Pinpoint the cell where the given text exists, returning its [X, Y] midpoint coordinate. 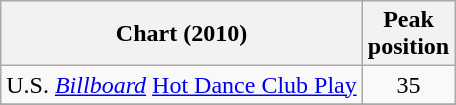
U.S. Billboard Hot Dance Club Play [182, 85]
Chart (2010) [182, 34]
35 [408, 85]
Peakposition [408, 34]
